Return (x, y) of the center of cell containing provided text 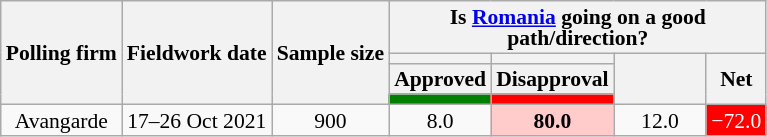
Sample size (330, 53)
17–26 Oct 2021 (197, 120)
12.0 (660, 120)
Is Romania going on a good path/direction? (578, 27)
Net (736, 78)
Fieldwork date (197, 53)
8.0 (440, 120)
Avangarde (62, 120)
900 (330, 120)
80.0 (552, 120)
−72.0 (736, 120)
Polling firm (62, 53)
Disapproval (552, 78)
Approved (440, 78)
